For the text-containing cell, return its midpoint in [x, y] coordinate format. 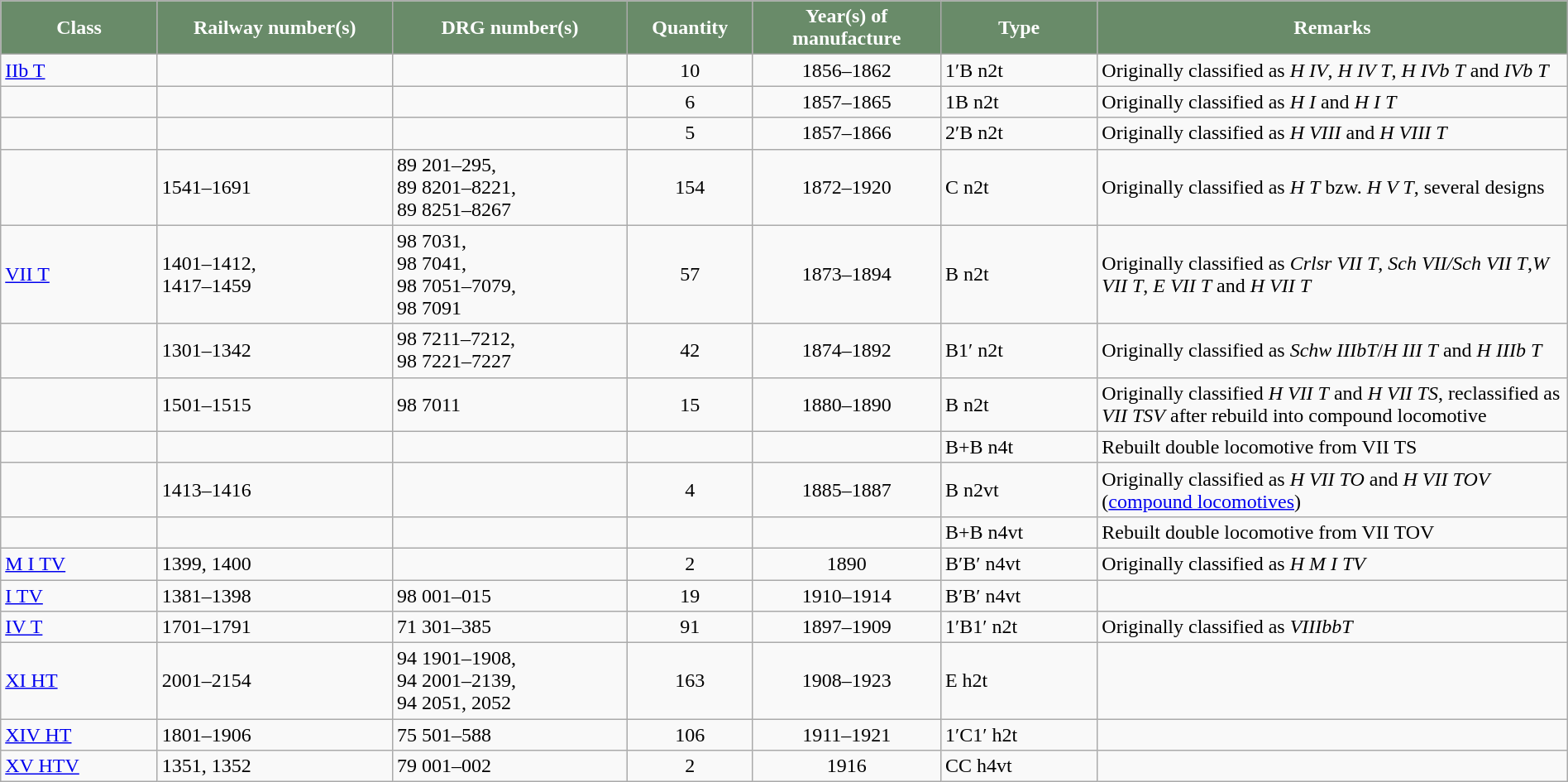
163 [691, 681]
Originally classified as H VII TO and H VII TOV (compound locomotives) [1332, 490]
1857–1866 [847, 133]
B+B n4vt [1019, 532]
42 [691, 351]
19 [691, 595]
1501–1515 [275, 404]
91 [691, 627]
1401–1412,1417–1459 [275, 275]
Railway number(s) [275, 28]
C n2t [1019, 187]
4 [691, 490]
106 [691, 735]
1856–1862 [847, 70]
IIb T [79, 70]
15 [691, 404]
57 [691, 275]
Originally classified H VII T and H VII TS, reclassified as VII TSV after rebuild into compound locomotive [1332, 404]
154 [691, 187]
XV HTV [79, 766]
1399, 1400 [275, 564]
B1′ n2t [1019, 351]
1351, 1352 [275, 766]
1872–1920 [847, 187]
VII T [79, 275]
Originally classified as VIIIbbT [1332, 627]
1′C1′ h2t [1019, 735]
98 001–015 [509, 595]
M I TV [79, 564]
71 301–385 [509, 627]
B n2vt [1019, 490]
1301–1342 [275, 351]
Class [79, 28]
XI HT [79, 681]
1908–1923 [847, 681]
1541–1691 [275, 187]
CC h4vt [1019, 766]
Originally classified as H VIII and H VIII T [1332, 133]
2001–2154 [275, 681]
Remarks [1332, 28]
1B n2t [1019, 102]
6 [691, 102]
75 501–588 [509, 735]
2′B n2t [1019, 133]
89 201–295, 89 8201–8221, 89 8251–8267 [509, 187]
94 1901–1908, 94 2001–2139,94 2051, 2052 [509, 681]
1911–1921 [847, 735]
79 001–002 [509, 766]
98 7011 [509, 404]
Originally classified as H I and H I T [1332, 102]
Originally classified as H IV, H IV T, H IVb T and IVb T [1332, 70]
1880–1890 [847, 404]
Originally classified as H M I TV [1332, 564]
Quantity [691, 28]
XIV HT [79, 735]
1801–1906 [275, 735]
1897–1909 [847, 627]
1413–1416 [275, 490]
98 7031, 98 7041, 98 7051–7079, 98 7091 [509, 275]
Originally classified as Schw IIIbT/H III T and H IIIb T [1332, 351]
1910–1914 [847, 595]
DRG number(s) [509, 28]
1857–1865 [847, 102]
Rebuilt double locomotive from VII TOV [1332, 532]
1381–1398 [275, 595]
1890 [847, 564]
1916 [847, 766]
B+B n4t [1019, 447]
IV T [79, 627]
98 7211–7212, 98 7221–7227 [509, 351]
Year(s) of manufacture [847, 28]
1′B1′ n2t [1019, 627]
Rebuilt double locomotive from VII TS [1332, 447]
Originally classified as H T bzw. H V T, several designs [1332, 187]
1873–1894 [847, 275]
10 [691, 70]
1701–1791 [275, 627]
E h2t [1019, 681]
5 [691, 133]
1885–1887 [847, 490]
Type [1019, 28]
1′B n2t [1019, 70]
I TV [79, 595]
1874–1892 [847, 351]
Originally classified as Crlsr VII T, Sch VII/Sch VII T,W VII T, E VII T and H VII T [1332, 275]
